Return (X, Y) of the center of cell containing provided text 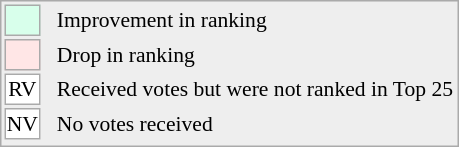
NV (22, 124)
Improvement in ranking (254, 20)
No votes received (254, 124)
Drop in ranking (254, 55)
Received votes but were not ranked in Top 25 (254, 90)
RV (22, 90)
